From the cell containing the given text, extract its center point as [x, y] coordinate. 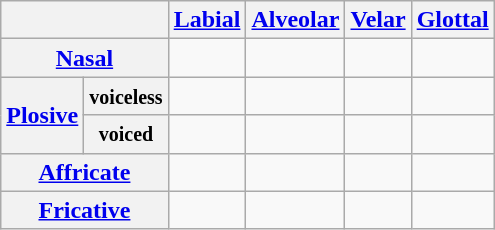
Fricative [84, 210]
voiceless [126, 96]
Nasal [84, 58]
Glottal [452, 20]
Affricate [84, 172]
voiced [126, 134]
Plosive [42, 115]
Labial [207, 20]
Alveolar [296, 20]
Velar [378, 20]
